From the cell containing the given text, extract its center point as (X, Y) coordinate. 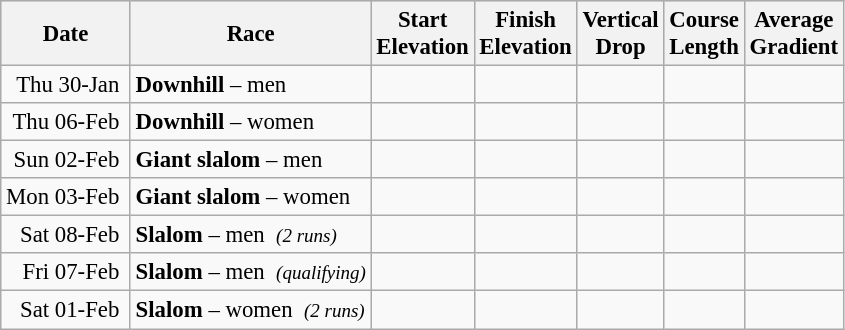
StartElevation (422, 34)
Slalom – men (qualifying) (250, 273)
VerticalDrop (620, 34)
Slalom – women (2 runs) (250, 310)
Slalom – men (2 runs) (250, 235)
Downhill – men (250, 85)
Sat 01-Feb (66, 310)
Fri 07-Feb (66, 273)
Race (250, 34)
Thu 30-Jan (66, 85)
Downhill – women (250, 122)
Thu 06-Feb (66, 122)
Sun 02-Feb (66, 160)
AverageGradient (794, 34)
Date (66, 34)
Sat 08-Feb (66, 235)
Giant slalom – men (250, 160)
CourseLength (704, 34)
Mon 03-Feb (66, 197)
Giant slalom – women (250, 197)
FinishElevation (526, 34)
